Pinpoint the cell where the given text exists, returning its [X, Y] midpoint coordinate. 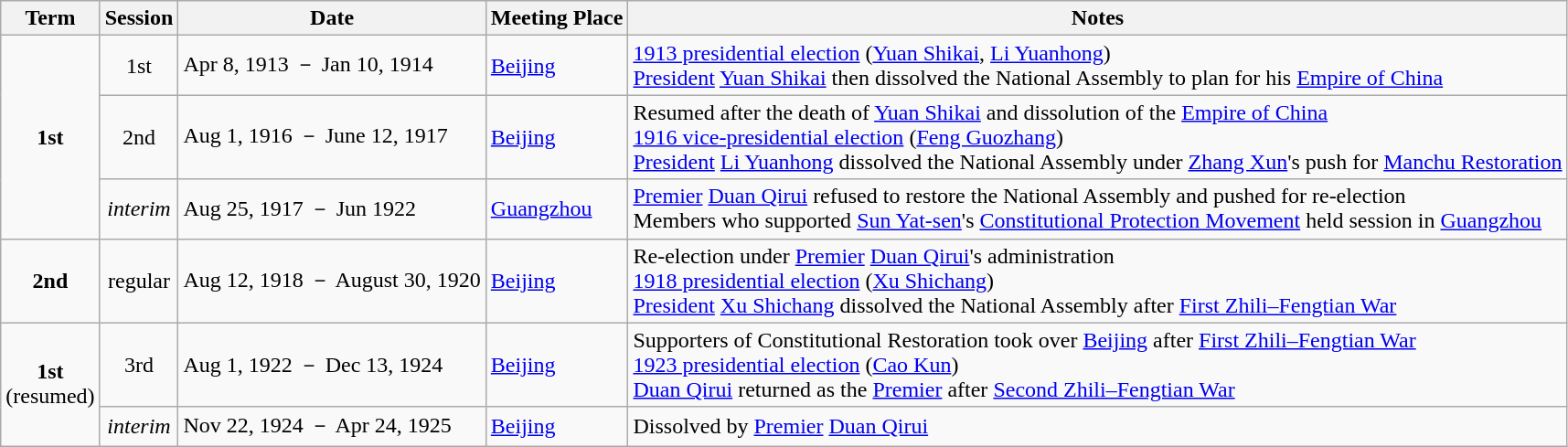
Aug 12, 1918 － August 30, 1920 [332, 281]
Session [139, 18]
Date [332, 18]
Term [50, 18]
Notes [1097, 18]
1st(resumed) [50, 384]
Aug 25, 1917 － Jun 1922 [332, 208]
Aug 1, 1916 － June 12, 1917 [332, 137]
Dissolved by Premier Duan Qirui [1097, 426]
Meeting Place [557, 18]
Guangzhou [557, 208]
regular [139, 281]
3rd [139, 365]
Aug 1, 1922 － Dec 13, 1924 [332, 365]
Apr 8, 1913 － Jan 10, 1914 [332, 66]
1913 presidential election (Yuan Shikai, Li Yuanhong)President Yuan Shikai then dissolved the National Assembly to plan for his Empire of China [1097, 66]
Nov 22, 1924 － Apr 24, 1925 [332, 426]
